Identify which cell holds the provided text, then report its [X, Y] central coordinate. 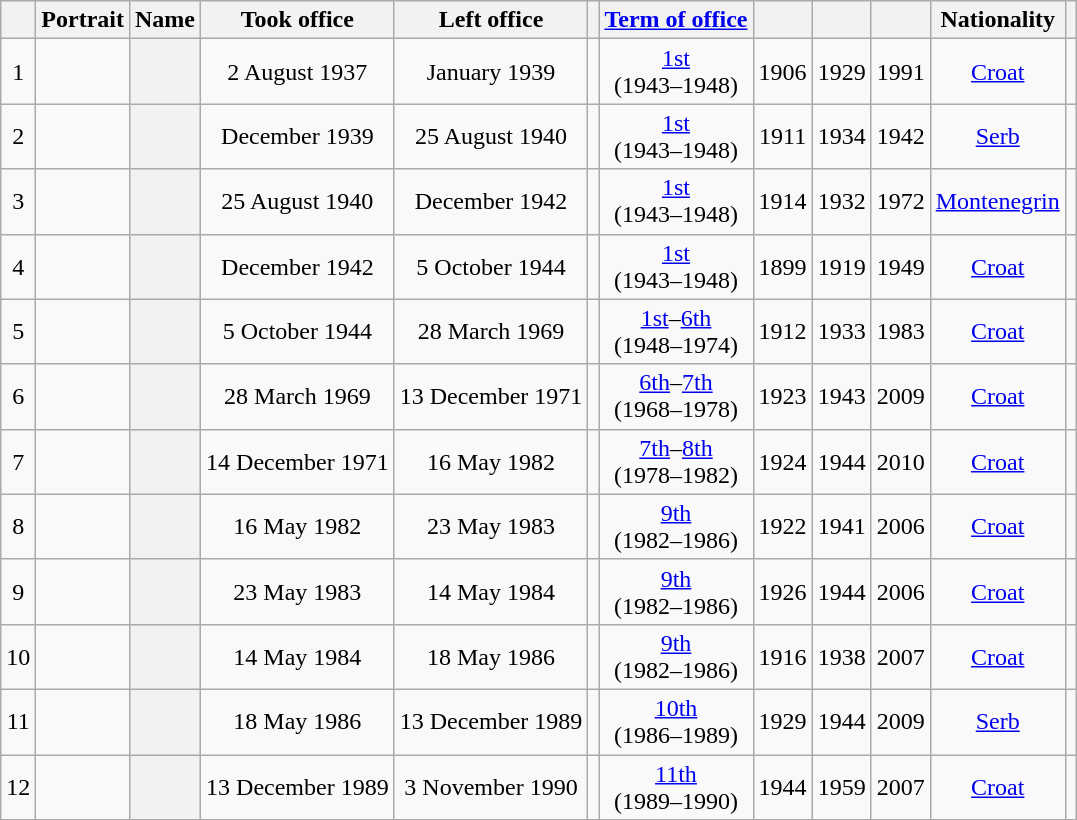
1938 [842, 656]
1919 [842, 266]
Montenegrin [998, 202]
7 [18, 462]
2 [18, 136]
1932 [842, 202]
1926 [782, 592]
10 [18, 656]
1899 [782, 266]
3 [18, 202]
1941 [842, 526]
1942 [900, 136]
1911 [782, 136]
Nationality [998, 20]
1923 [782, 396]
2 August 1937 [298, 72]
January 1939 [491, 72]
8 [18, 526]
1914 [782, 202]
6th–7th(1968–1978) [676, 396]
1943 [842, 396]
1 [18, 72]
1934 [842, 136]
14 December 1971 [298, 462]
10th(1986–1989) [676, 722]
Took office [298, 20]
1906 [782, 72]
11th(1989–1990) [676, 786]
1924 [782, 462]
2010 [900, 462]
December 1939 [298, 136]
1972 [900, 202]
1983 [900, 332]
4 [18, 266]
Name [164, 20]
7th–8th(1978–1982) [676, 462]
12 [18, 786]
1916 [782, 656]
1912 [782, 332]
13 December 1971 [491, 396]
11 [18, 722]
Left office [491, 20]
1959 [842, 786]
Portrait [83, 20]
5 [18, 332]
6 [18, 396]
3 November 1990 [491, 786]
1991 [900, 72]
1922 [782, 526]
1933 [842, 332]
1949 [900, 266]
9 [18, 592]
Term of office [676, 20]
1st–6th(1948–1974) [676, 332]
